Capture the cell that displays the provided text and extract its (X, Y) central coordinate. 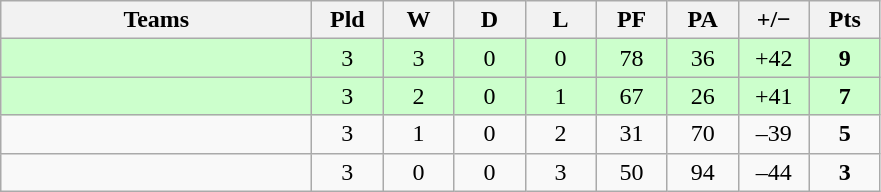
9 (844, 58)
94 (702, 172)
7 (844, 96)
PF (632, 20)
PA (702, 20)
–39 (774, 134)
31 (632, 134)
70 (702, 134)
Pts (844, 20)
5 (844, 134)
L (560, 20)
Teams (156, 20)
50 (632, 172)
D (490, 20)
+/− (774, 20)
78 (632, 58)
+42 (774, 58)
–44 (774, 172)
36 (702, 58)
+41 (774, 96)
67 (632, 96)
W (418, 20)
26 (702, 96)
Pld (348, 20)
